Provide the (x, y) coordinate of the cell's center where the given text is located.  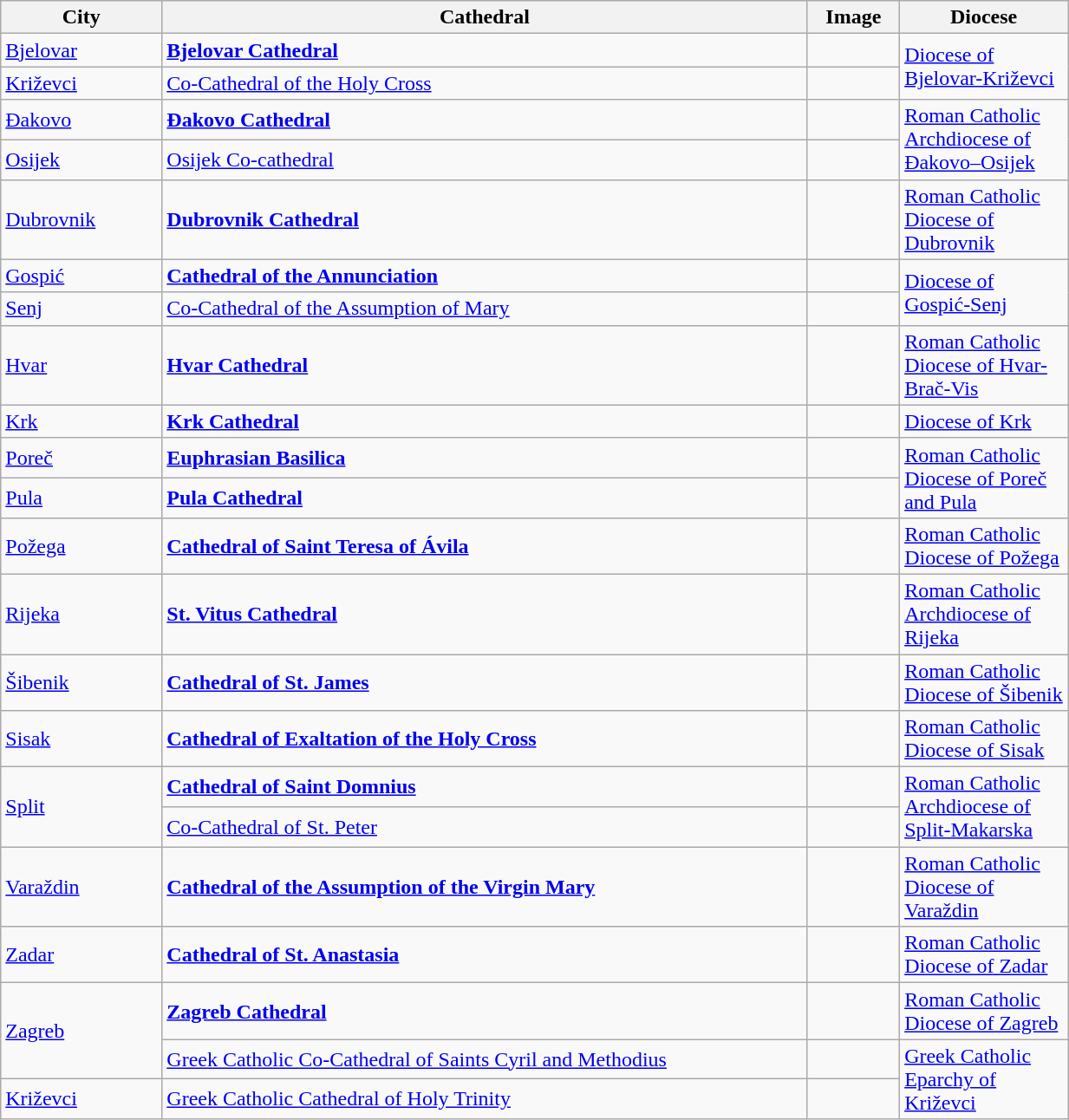
Euphrasian Basilica (485, 458)
Cathedral of Saint Domnius (485, 787)
Cathedral of the Assumption of the Virgin Mary (485, 887)
Co-Cathedral of the Holy Cross (485, 83)
Roman Catholic Diocese of Varaždin (984, 887)
Gospić (81, 276)
Greek Catholic Co-Cathedral of Saints Cyril and Methodius (485, 1059)
Rijeka (81, 614)
Split (81, 807)
Hvar Cathedral (485, 365)
Co-Cathedral of St. Peter (485, 827)
Roman Catholic Diocese of Sisak (984, 739)
Image (853, 17)
Zagreb (81, 1032)
Roman Catholic Diocese of Šibenik (984, 681)
Co-Cathedral of the Assumption of Mary (485, 309)
Pula Cathedral (485, 498)
Diocese of Gospić-Senj (984, 292)
Roman Catholic Archdiocese of Split-Makarska (984, 807)
City (81, 17)
Šibenik (81, 681)
Osijek Co-cathedral (485, 160)
Roman Catholic Diocese of Dubrovnik (984, 219)
Cathedral of Saint Teresa of Ávila (485, 546)
Senj (81, 309)
Dubrovnik (81, 219)
Roman Catholic Diocese of Požega (984, 546)
Zadar (81, 955)
Diocese of Bjelovar-Križevci (984, 67)
Osijek (81, 160)
Cathedral of Exaltation of the Holy Cross (485, 739)
Pula (81, 498)
Roman Catholic Archdiocese of Đakovo–Osijek (984, 140)
Roman Catholic Diocese of Poreč and Pula (984, 478)
Dubrovnik Cathedral (485, 219)
Roman Catholic Diocese of Zadar (984, 955)
Hvar (81, 365)
Cathedral of St. Anastasia (485, 955)
Roman Catholic Archdiocese of Rijeka (984, 614)
Greek Catholic Eparchy of Križevci (984, 1079)
Đakovo (81, 120)
Požega (81, 546)
Zagreb Cathedral (485, 1011)
St. Vitus Cathedral (485, 614)
Diocese of Krk (984, 421)
Đakovo Cathedral (485, 120)
Cathedral of St. James (485, 681)
Poreč (81, 458)
Diocese (984, 17)
Varaždin (81, 887)
Krk Cathedral (485, 421)
Roman Catholic Diocese of Hvar-Brač-Vis (984, 365)
Bjelovar Cathedral (485, 50)
Krk (81, 421)
Bjelovar (81, 50)
Sisak (81, 739)
Cathedral (485, 17)
Cathedral of the Annunciation (485, 276)
Greek Catholic Cathedral of Holy Trinity (485, 1099)
Roman Catholic Diocese of Zagreb (984, 1011)
